From the cell containing the given text, extract its center point as [X, Y] coordinate. 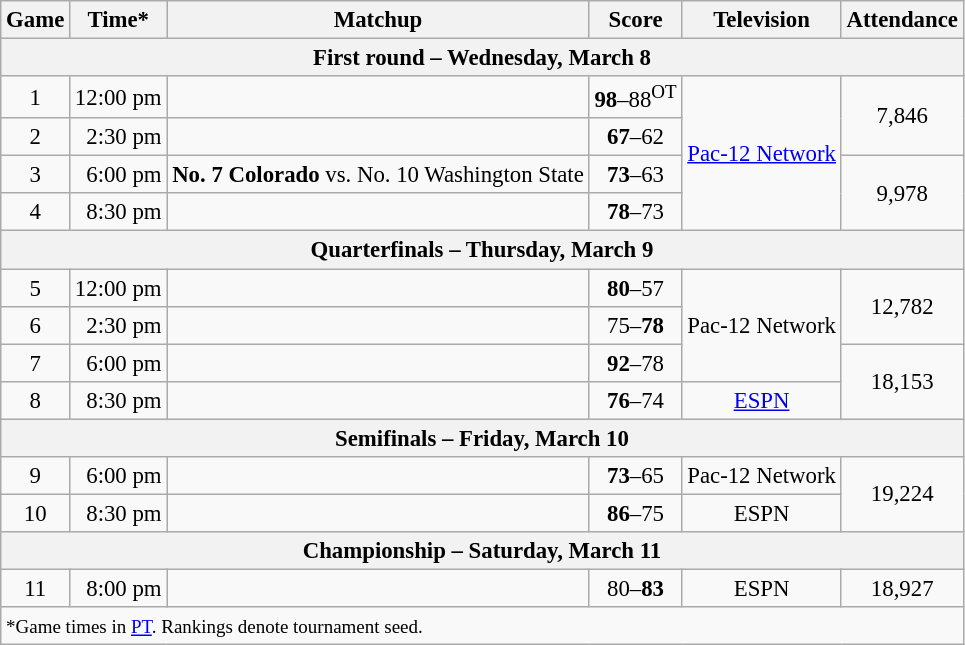
8:00 pm [118, 588]
73–63 [636, 175]
80–83 [636, 588]
2 [36, 137]
75–78 [636, 325]
10 [36, 513]
18,153 [902, 382]
19,224 [902, 494]
92–78 [636, 363]
Game [36, 20]
4 [36, 213]
8 [36, 400]
80–57 [636, 288]
Television [762, 20]
*Game times in PT. Rankings denote tournament seed. [482, 626]
Matchup [378, 20]
6 [36, 325]
Score [636, 20]
5 [36, 288]
7 [36, 363]
67–62 [636, 137]
76–74 [636, 400]
First round – Wednesday, March 8 [482, 58]
86–75 [636, 513]
Attendance [902, 20]
No. 7 Colorado vs. No. 10 Washington State [378, 175]
Semifinals – Friday, March 10 [482, 438]
73–65 [636, 476]
1 [36, 97]
9,978 [902, 194]
78–73 [636, 213]
3 [36, 175]
Time* [118, 20]
9 [36, 476]
Championship – Saturday, March 11 [482, 551]
98–88OT [636, 97]
11 [36, 588]
12,782 [902, 306]
Quarterfinals – Thursday, March 9 [482, 250]
7,846 [902, 116]
18,927 [902, 588]
